Determine the [X, Y] coordinate at the center of the cell enclosing the given text.  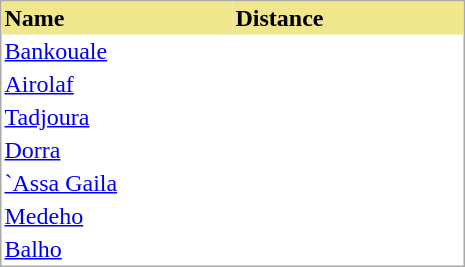
Medeho [118, 216]
Balho [118, 248]
Tadjoura [118, 116]
Airolaf [118, 84]
Name [118, 18]
Dorra [118, 150]
Bankouale [118, 50]
Distance [348, 18]
`Assa Gaila [118, 182]
